Locate the cell with the specified text and output its [x, y] center coordinate. 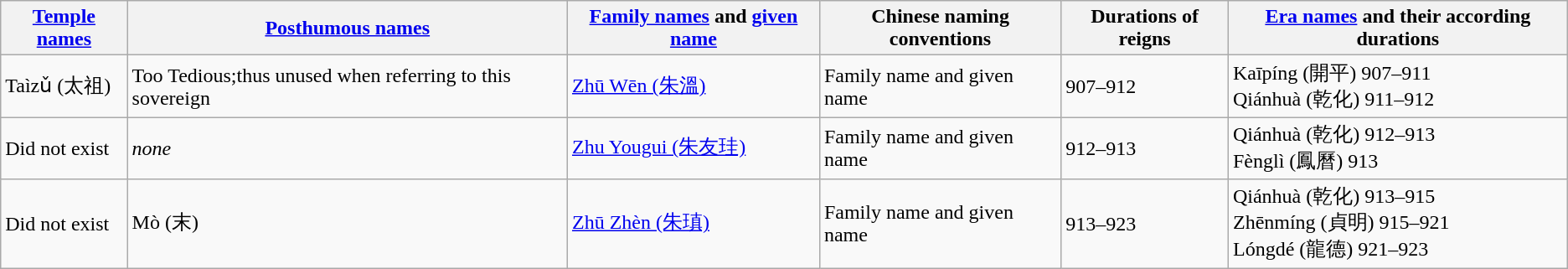
907–912 [1145, 86]
none [347, 148]
Taìzǔ (太祖) [64, 86]
Zhū Wēn (朱溫) [694, 86]
Qiánhuà (乾化) 913–915 Zhēnmíng (貞明) 915–921 Lóngdé (龍德) 921–923 [1397, 224]
Too Tedious;thus unused when referring to this sovereign [347, 86]
Posthumous names [347, 28]
Era names and their according durations [1397, 28]
Qiánhuà (乾化) 912–913 Fènglì (鳳曆) 913 [1397, 148]
Chinese naming conventions [940, 28]
Family names and given name [694, 28]
Kaīpíng (開平) 907–911 Qiánhuà (乾化) 911–912 [1397, 86]
913–923 [1145, 224]
912–913 [1145, 148]
Zhū Zhèn (朱瑱) [694, 224]
Durations of reigns [1145, 28]
Zhu Yougui (朱友珪) [694, 148]
Temple names [64, 28]
Mò (末) [347, 224]
